Detect which cell encompasses the target text, then output its [X, Y] center coordinate. 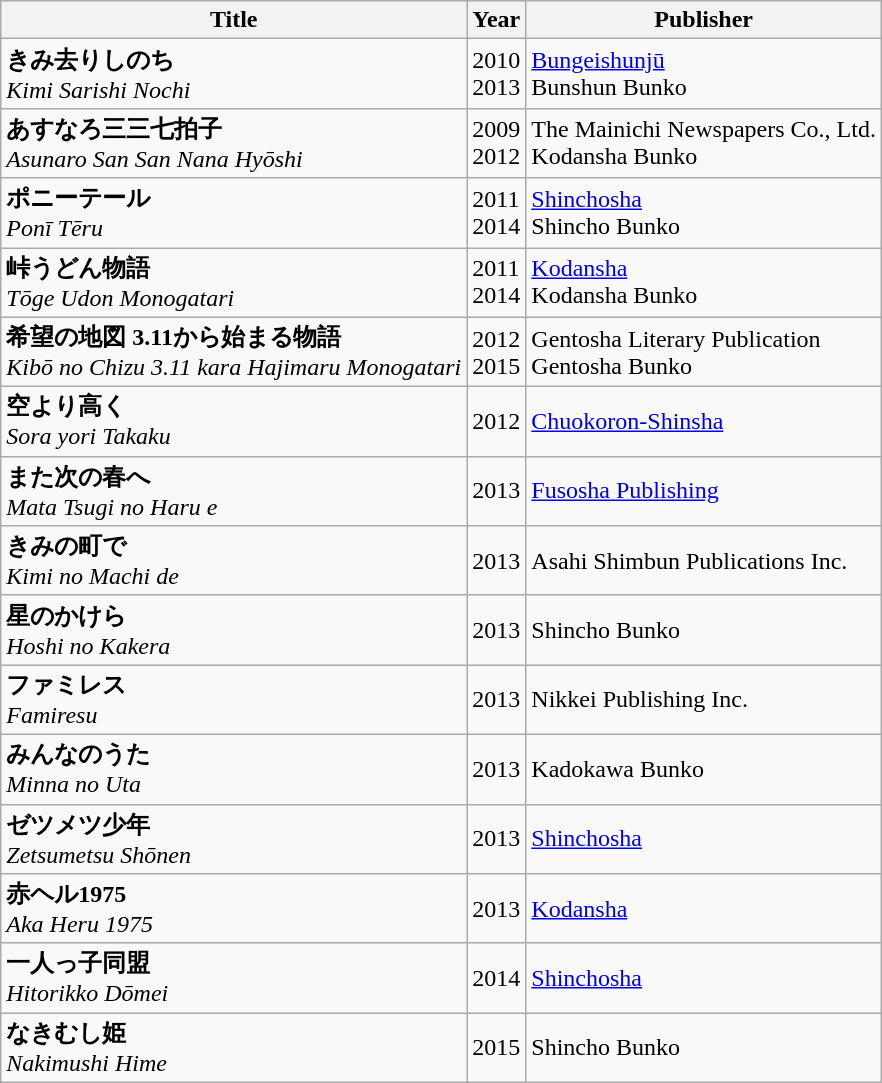
BungeishunjūBunshun Bunko [704, 74]
Gentosha Literary PublicationGentosha Bunko [704, 352]
2014 [496, 978]
星のかけらHoshi no Kakera [234, 630]
The Mainichi Newspapers Co., Ltd.Kodansha Bunko [704, 143]
ShinchoshaShincho Bunko [704, 213]
ゼツメツ少年Zetsumetsu Shōnen [234, 839]
一人っ子同盟Hitorikko Dōmei [234, 978]
Nikkei Publishing Inc. [704, 700]
2012 [496, 422]
希望の地図 3.11から始まる物語Kibō no Chizu 3.11 kara Hajimaru Monogatari [234, 352]
Year [496, 20]
Chuokoron-Shinsha [704, 422]
KodanshaKodansha Bunko [704, 283]
Kadokawa Bunko [704, 769]
20122015 [496, 352]
きみの町でKimi no Machi de [234, 561]
Title [234, 20]
赤ヘル1975Aka Heru 1975 [234, 909]
なきむし姫Nakimushi Hime [234, 1048]
Kodansha [704, 909]
みんなのうたMinna no Uta [234, 769]
ファミレスFamiresu [234, 700]
20102013 [496, 74]
2015 [496, 1048]
Fusosha Publishing [704, 491]
峠うどん物語Tōge Udon Monogatari [234, 283]
Asahi Shimbun Publications Inc. [704, 561]
空より高くSora yori Takaku [234, 422]
また次の春へMata Tsugi no Haru e [234, 491]
20092012 [496, 143]
Publisher [704, 20]
あすなろ三三七拍子Asunaro San San Nana Hyōshi [234, 143]
きみ去りしのちKimi Sarishi Nochi [234, 74]
ポニーテールPonī Tēru [234, 213]
